Locate the cell with the specified text and output its (X, Y) center coordinate. 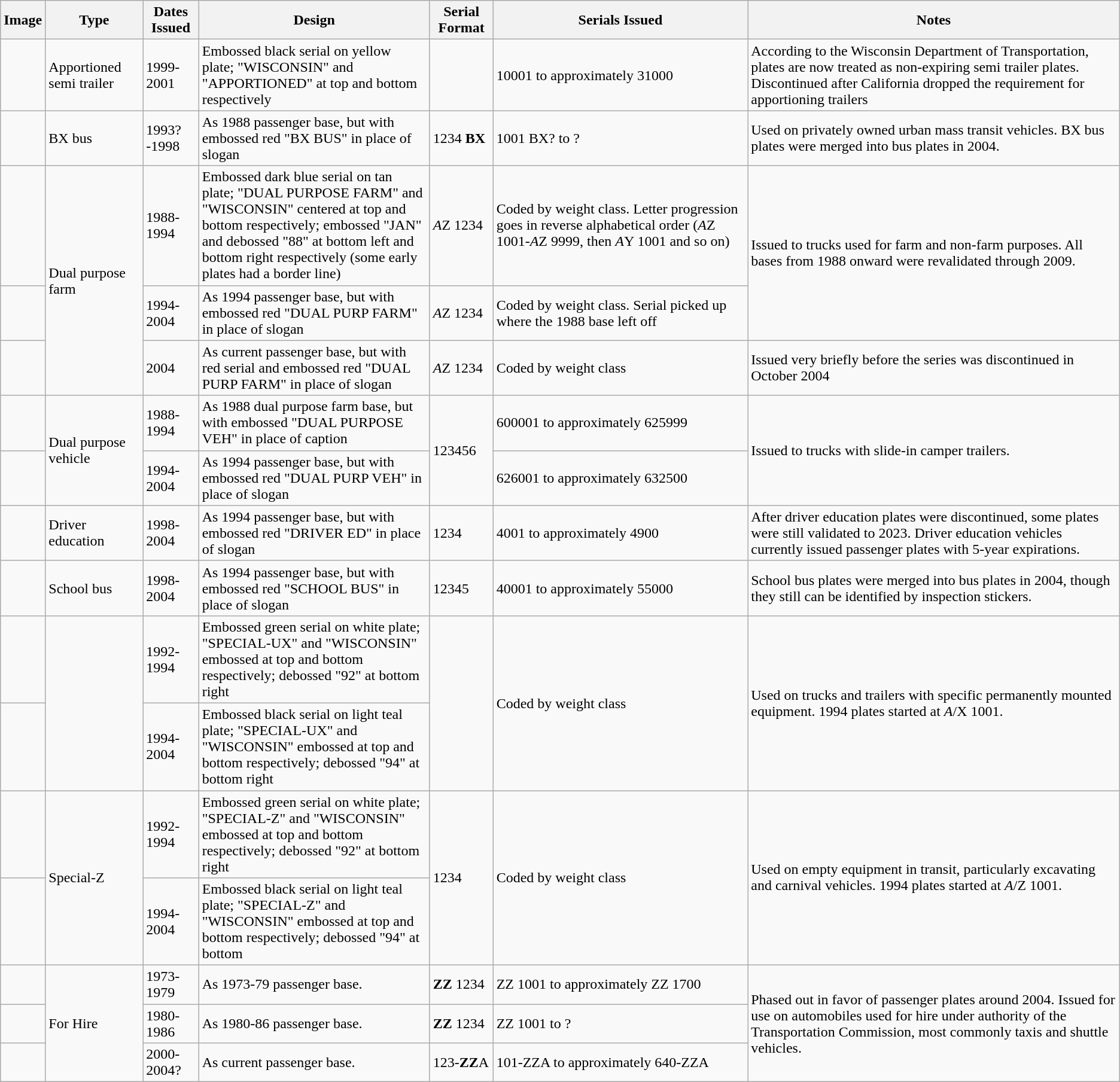
Embossed green serial on white plate; "SPECIAL-UX" and "WISCONSIN" embossed at top and bottom respectively; debossed "92" at bottom right (314, 659)
Design (314, 20)
Issued to trucks with slide-in camper trailers. (934, 450)
123-ZZA (461, 1062)
2004 (171, 368)
Used on trucks and trailers with specific permanently mounted equipment. 1994 plates started at A/X 1001. (934, 703)
ZZ 1001 to approximately ZZ 1700 (620, 985)
Issued to trucks used for farm and non-farm purposes. All bases from 1988 onward were revalidated through 2009. (934, 253)
Apportioned semi trailer (95, 75)
101-ZZA to approximately 640-ZZA (620, 1062)
626001 to approximately 632500 (620, 478)
1980-1986 (171, 1024)
123456 (461, 450)
Serials Issued (620, 20)
As 1973-79 passenger base. (314, 985)
School bus (95, 588)
Dual purpose vehicle (95, 450)
As 1994 passenger base, but with embossed red "DUAL PURP VEH" in place of slogan (314, 478)
Driver education (95, 533)
Dates Issued (171, 20)
Type (95, 20)
As current passenger base. (314, 1062)
Notes (934, 20)
1973-1979 (171, 985)
1234 BX (461, 138)
2000-2004? (171, 1062)
School bus plates were merged into bus plates in 2004, though they still can be identified by inspection stickers. (934, 588)
For Hire (95, 1024)
4001 to approximately 4900 (620, 533)
Coded by weight class. Letter progression goes in reverse alphabetical order (AZ 1001-AZ 9999, then AY 1001 and so on) (620, 225)
Issued very briefly before the series was discontinued in October 2004 (934, 368)
Embossed black serial on light teal plate; "SPECIAL-Z" and "WISCONSIN" embossed at top and bottom respectively; debossed "94" at bottom (314, 922)
Coded by weight class. Serial picked up where the 1988 base left off (620, 313)
As 1994 passenger base, but with embossed red "SCHOOL BUS" in place of slogan (314, 588)
1001 BX? to ? (620, 138)
As 1994 passenger base, but with embossed red "DUAL PURP FARM" in place of slogan (314, 313)
Used on privately owned urban mass transit vehicles. BX bus plates were merged into bus plates in 2004. (934, 138)
Special-Z (95, 878)
As 1994 passenger base, but with embossed red "DRIVER ED" in place of slogan (314, 533)
ZZ 1001 to ? (620, 1024)
Embossed black serial on yellow plate; "WISCONSIN" and "APPORTIONED" at top and bottom respectively (314, 75)
Embossed black serial on light teal plate; "SPECIAL-UX" and "WISCONSIN" embossed at top and bottom respectively; debossed "94" at bottom right (314, 746)
Serial Format (461, 20)
40001 to approximately 55000 (620, 588)
As 1980-86 passenger base. (314, 1024)
As current passenger base, but with red serial and embossed red "DUAL PURP FARM" in place of slogan (314, 368)
Image (23, 20)
As 1988 dual purpose farm base, but with embossed "DUAL PURPOSE VEH" in place of caption (314, 423)
600001 to approximately 625999 (620, 423)
10001 to approximately 31000 (620, 75)
1999-2001 (171, 75)
BX bus (95, 138)
1993?-1998 (171, 138)
Embossed green serial on white plate; "SPECIAL-Z" and "WISCONSIN" embossed at top and bottom respectively; debossed "92" at bottom right (314, 834)
Used on empty equipment in transit, particularly excavating and carnival vehicles. 1994 plates started at A/Z 1001. (934, 878)
As 1988 passenger base, but with embossed red "BX BUS" in place of slogan (314, 138)
Dual purpose farm (95, 281)
12345 (461, 588)
